For the text-containing cell, return its midpoint in [X, Y] coordinate format. 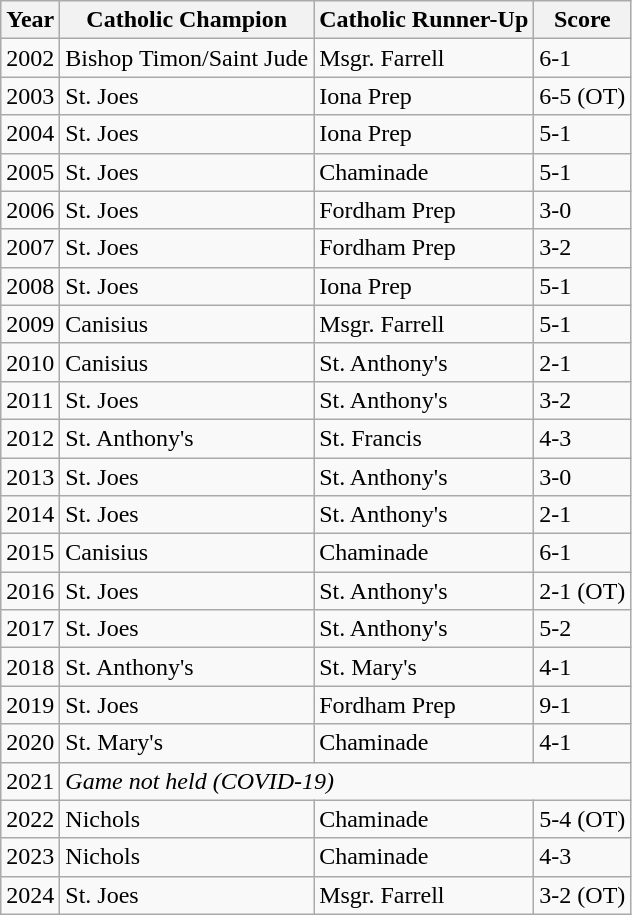
2006 [30, 210]
2023 [30, 857]
2021 [30, 781]
2-1 (OT) [582, 591]
2011 [30, 400]
2010 [30, 362]
Bishop Timon/Saint Jude [187, 58]
2019 [30, 705]
2024 [30, 895]
5-4 (OT) [582, 819]
2020 [30, 743]
2013 [30, 477]
6-5 (OT) [582, 96]
Score [582, 20]
2017 [30, 629]
2003 [30, 96]
Catholic Runner-Up [424, 20]
2016 [30, 591]
2002 [30, 58]
9-1 [582, 705]
2022 [30, 819]
2009 [30, 324]
2018 [30, 667]
2004 [30, 134]
5-2 [582, 629]
Year [30, 20]
Catholic Champion [187, 20]
2012 [30, 438]
2007 [30, 248]
Game not held (COVID-19) [346, 781]
2008 [30, 286]
2015 [30, 553]
3-2 (OT) [582, 895]
St. Francis [424, 438]
2014 [30, 515]
2005 [30, 172]
